Extract the (X, Y) coordinate from the center of the cell holding the provided text.  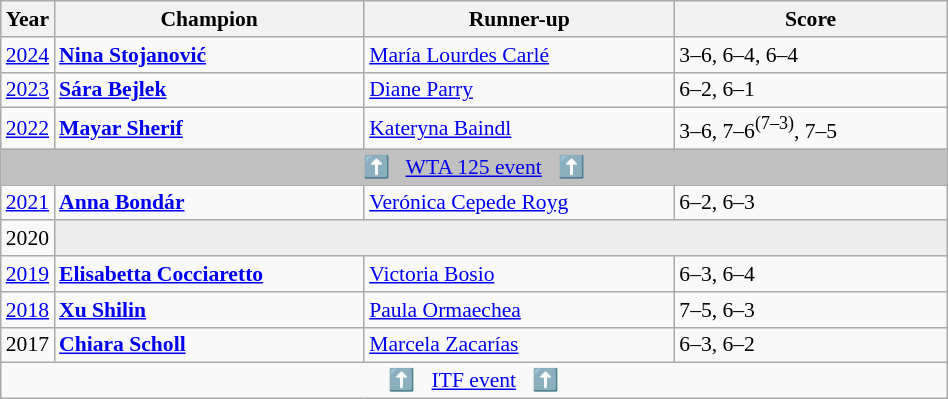
2023 (28, 90)
2021 (28, 203)
Year (28, 19)
Score (810, 19)
Sára Bejlek (209, 90)
Xu Shilin (209, 310)
2022 (28, 128)
Anna Bondár (209, 203)
Elisabetta Cocciaretto (209, 274)
Marcela Zacarías (519, 345)
Kateryna Baindl (519, 128)
6–3, 6–2 (810, 345)
2017 (28, 345)
2020 (28, 239)
⬆️ WTA 125 event ⬆️ (474, 167)
Victoria Bosio (519, 274)
3–6, 6–4, 6–4 (810, 55)
6–2, 6–3 (810, 203)
Verónica Cepede Royg (519, 203)
Paula Ormaechea (519, 310)
Mayar Sherif (209, 128)
6–2, 6–1 (810, 90)
Champion (209, 19)
Runner-up (519, 19)
Diane Parry (519, 90)
2018 (28, 310)
Nina Stojanović (209, 55)
6–3, 6–4 (810, 274)
Chiara Scholl (209, 345)
María Lourdes Carlé (519, 55)
2024 (28, 55)
7–5, 6–3 (810, 310)
2019 (28, 274)
⬆️ ITF event ⬆️ (474, 381)
3–6, 7–6(7–3), 7–5 (810, 128)
